Return (X, Y) of the center of cell containing provided text 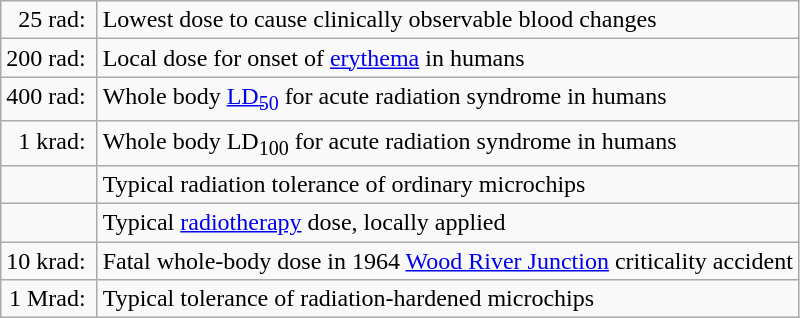
Lowest dose to cause clinically observable blood changes (448, 20)
Whole body LD100 for acute radiation syndrome in humans (448, 143)
1 krad: (49, 143)
1 Mrad: (49, 299)
Local dose for onset of erythema in humans (448, 58)
25 rad: (49, 20)
Typical radiotherapy dose, locally applied (448, 223)
200 rad: (49, 58)
10 krad: (49, 261)
Whole body LD50 for acute radiation syndrome in humans (448, 99)
Typical tolerance of radiation-hardened microchips (448, 299)
Fatal whole-body dose in 1964 Wood River Junction criticality accident (448, 261)
Typical radiation tolerance of ordinary microchips (448, 185)
400 rad: (49, 99)
